Scan for the cell matching the given text and deliver its [x, y] coordinate at center. 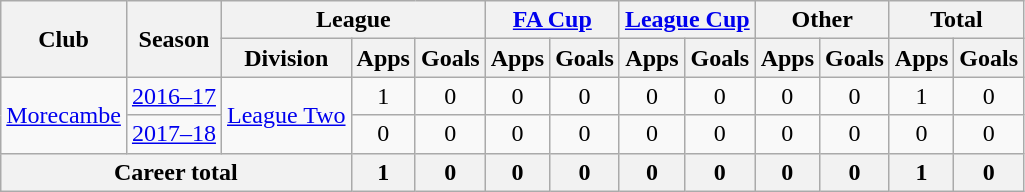
Division [286, 58]
Other [822, 20]
FA Cup [552, 20]
Morecambe [64, 115]
League Cup [687, 20]
League Two [286, 115]
Total [956, 20]
Career total [176, 172]
Season [174, 39]
2017–18 [174, 134]
2016–17 [174, 96]
Club [64, 39]
League [353, 20]
